Identify which cell holds the provided text, then report its [X, Y] central coordinate. 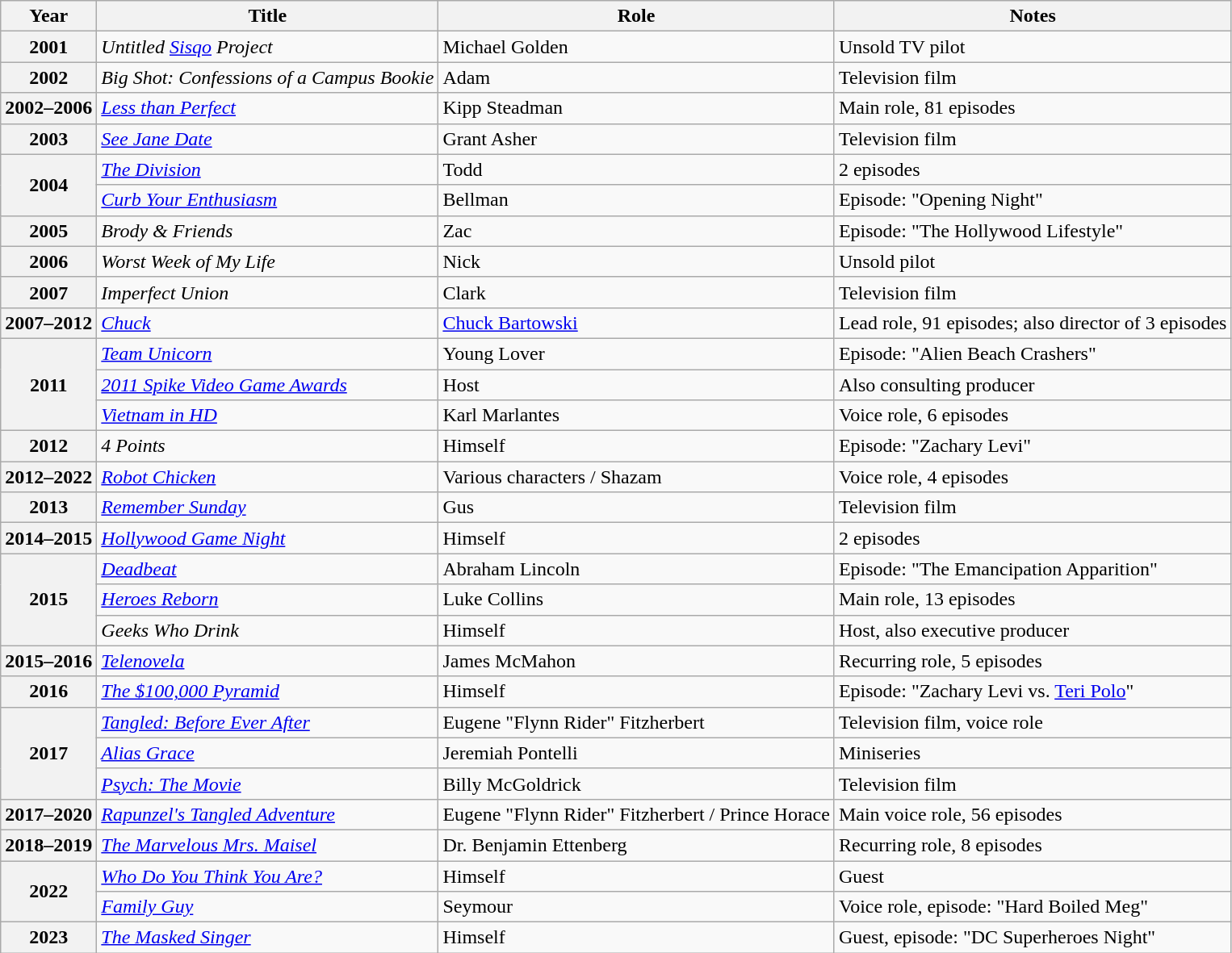
Brody & Friends [268, 231]
Year [48, 16]
See Jane Date [268, 139]
Team Unicorn [268, 353]
2004 [48, 185]
Chuck Bartowski [636, 323]
2007 [48, 292]
2011 [48, 384]
Episode: "Zachary Levi vs. Teri Polo" [1033, 692]
Episode: "Zachary Levi" [1033, 446]
2002–2006 [48, 108]
Heroes Reborn [268, 600]
Gus [636, 508]
Billy McGoldrick [636, 784]
2003 [48, 139]
Robot Chicken [268, 477]
Eugene "Flynn Rider" Fitzherbert [636, 722]
2017 [48, 753]
Karl Marlantes [636, 416]
Remember Sunday [268, 508]
Geeks Who Drink [268, 630]
Chuck [268, 323]
Title [268, 16]
Family Guy [268, 907]
Voice role, episode: "Hard Boiled Meg" [1033, 907]
4 Points [268, 446]
Recurring role, 8 episodes [1033, 845]
The Masked Singer [268, 938]
2014–2015 [48, 538]
Less than Perfect [268, 108]
2015 [48, 600]
Host, also executive producer [1033, 630]
2016 [48, 692]
Voice role, 6 episodes [1033, 416]
Episode: "Opening Night" [1033, 200]
2012 [48, 446]
2023 [48, 938]
Tangled: Before Ever After [268, 722]
2017–2020 [48, 814]
The $100,000 Pyramid [268, 692]
Also consulting producer [1033, 385]
Guest [1033, 876]
2001 [48, 47]
2006 [48, 261]
Seymour [636, 907]
Television film, voice role [1033, 722]
The Division [268, 169]
Episode: "Alien Beach Crashers" [1033, 353]
Curb Your Enthusiasm [268, 200]
2015–2016 [48, 661]
Vietnam in HD [268, 416]
Michael Golden [636, 47]
Zac [636, 231]
Hollywood Game Night [268, 538]
Luke Collins [636, 600]
2002 [48, 77]
Role [636, 16]
Adam [636, 77]
Recurring role, 5 episodes [1033, 661]
Todd [636, 169]
Who Do You Think You Are? [268, 876]
Young Lover [636, 353]
Grant Asher [636, 139]
Dr. Benjamin Ettenberg [636, 845]
Kipp Steadman [636, 108]
Imperfect Union [268, 292]
2005 [48, 231]
Various characters / Shazam [636, 477]
2013 [48, 508]
James McMahon [636, 661]
2018–2019 [48, 845]
2012–2022 [48, 477]
Untitled Sisqo Project [268, 47]
Lead role, 91 episodes; also director of 3 episodes [1033, 323]
The Marvelous Mrs. Maisel [268, 845]
Unsold pilot [1033, 261]
Nick [636, 261]
Jeremiah Pontelli [636, 753]
Miniseries [1033, 753]
Bellman [636, 200]
Abraham Lincoln [636, 569]
Episode: "The Hollywood Lifestyle" [1033, 231]
Clark [636, 292]
Guest, episode: "DC Superheroes Night" [1033, 938]
Worst Week of My Life [268, 261]
Episode: "The Emancipation Apparition" [1033, 569]
Unsold TV pilot [1033, 47]
2022 [48, 891]
Main role, 13 episodes [1033, 600]
Deadbeat [268, 569]
Alias Grace [268, 753]
Host [636, 385]
Notes [1033, 16]
2011 Spike Video Game Awards [268, 385]
Rapunzel's Tangled Adventure [268, 814]
Telenovela [268, 661]
Main role, 81 episodes [1033, 108]
Main voice role, 56 episodes [1033, 814]
Eugene "Flynn Rider" Fitzherbert / Prince Horace [636, 814]
Psych: The Movie [268, 784]
Big Shot: Confessions of a Campus Bookie [268, 77]
2007–2012 [48, 323]
Voice role, 4 episodes [1033, 477]
